Return the [x, y] coordinate for the center point of the cell that contains the specified text.  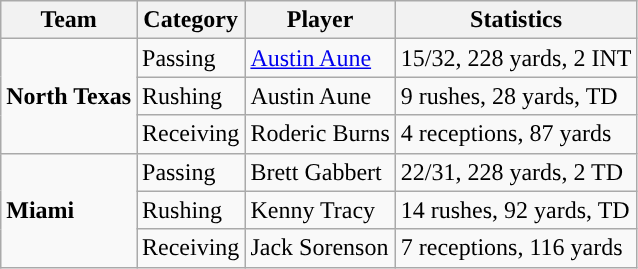
4 receptions, 87 yards [516, 134]
Jack Sorenson [320, 248]
7 receptions, 116 yards [516, 248]
Category [190, 20]
Roderic Burns [320, 134]
Miami [69, 210]
North Texas [69, 96]
15/32, 228 yards, 2 INT [516, 58]
Brett Gabbert [320, 172]
Kenny Tracy [320, 210]
14 rushes, 92 yards, TD [516, 210]
22/31, 228 yards, 2 TD [516, 172]
Player [320, 20]
Statistics [516, 20]
Team [69, 20]
9 rushes, 28 yards, TD [516, 96]
